Extract the (X, Y) coordinate from the center of the cell holding the provided text.  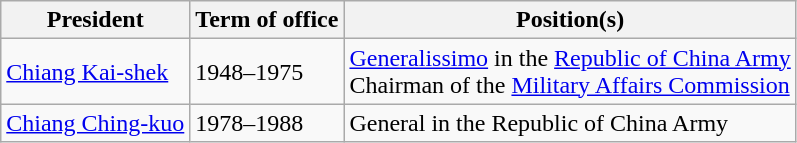
Generalissimo in the Republic of China ArmyChairman of the Military Affairs Commission (570, 72)
President (96, 20)
General in the Republic of China Army (570, 123)
Chiang Kai-shek (96, 72)
Position(s) (570, 20)
1948–1975 (267, 72)
Term of office (267, 20)
1978–1988 (267, 123)
Chiang Ching-kuo (96, 123)
